Output the [X, Y] coordinate of the center of the cell containing the given text.  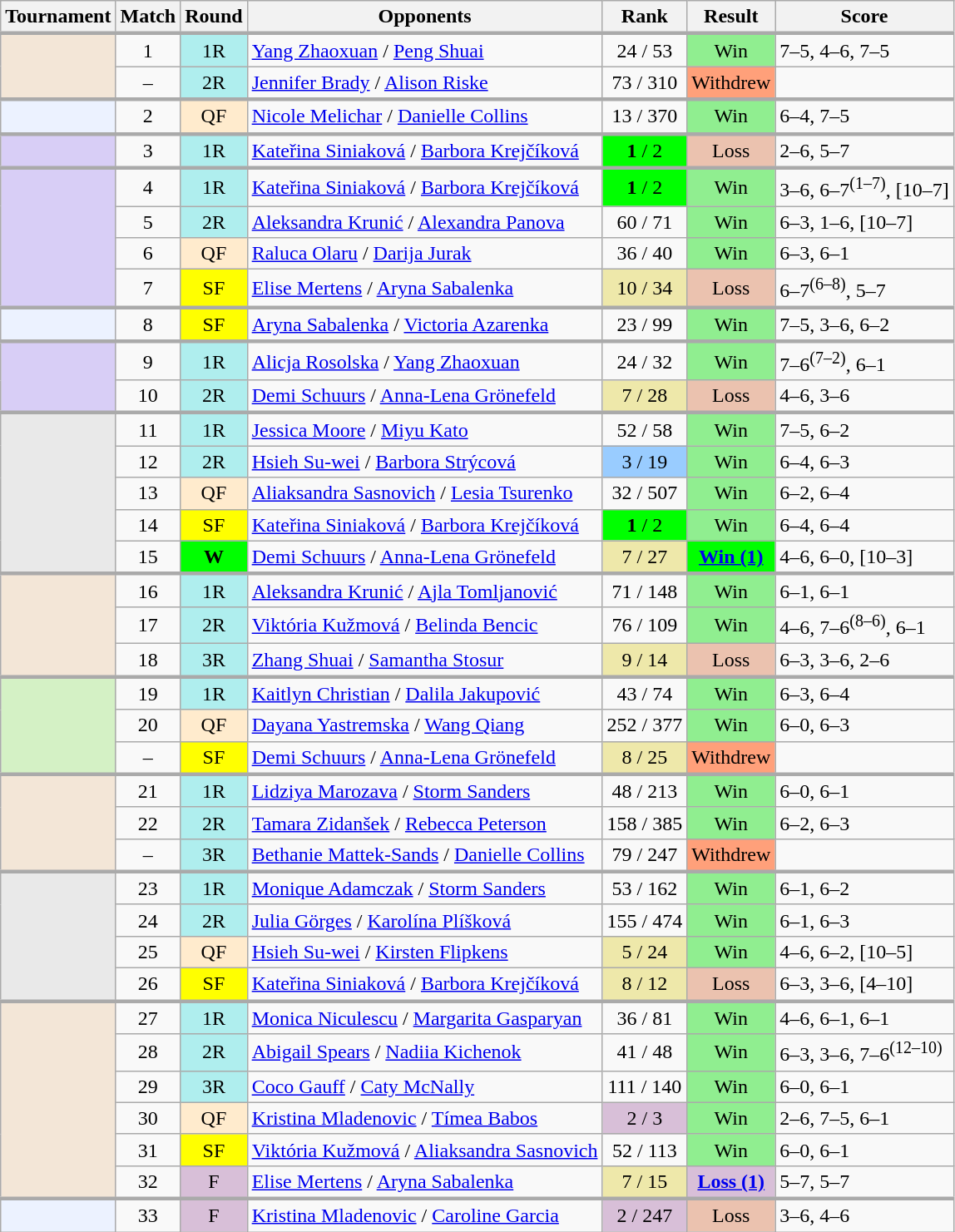
4–6, 6–1, 6–1 [864, 1017]
2 [148, 116]
3 / 19 [645, 462]
24 / 53 [645, 50]
Kristina Mladenovic / Caroline Garcia [424, 1215]
Monique Adamczak / Storm Sanders [424, 888]
4–6, 3–6 [864, 397]
32 / 507 [645, 493]
33 [148, 1215]
2 / 3 [645, 1118]
19 [148, 693]
7–5, 3–6, 6–2 [864, 324]
4–6, 6–2, [10–5] [864, 952]
4–6, 7–6(8–6), 6–1 [864, 626]
25 [148, 952]
Monica Niculescu / Margarita Gasparyan [424, 1017]
4 [148, 187]
Aryna Sabalenka / Victoria Azarenka [424, 324]
48 / 213 [645, 791]
11 [148, 429]
18 [148, 661]
111 / 140 [645, 1086]
23 [148, 888]
Jennifer Brady / Alison Riske [424, 83]
Yang Zhaoxuan / Peng Shuai [424, 50]
Nicole Melichar / Danielle Collins [424, 116]
6–1, 6–1 [864, 591]
23 / 99 [645, 324]
Julia Görges / Karolína Plíšková [424, 920]
155 / 474 [645, 920]
3 [148, 150]
8 / 25 [645, 758]
9 [148, 361]
7 / 27 [645, 557]
Score [864, 17]
43 / 74 [645, 693]
8 [148, 324]
6–4, 7–5 [864, 116]
6 [148, 254]
26 [148, 985]
28 [148, 1053]
6–4, 6–4 [864, 525]
3–6, 6–7(1–7), [10–7] [864, 187]
7–5, 4–6, 7–5 [864, 50]
9 / 14 [645, 661]
Aleksandra Krunić / Ajla Tomljanović [424, 591]
52 / 113 [645, 1150]
Loss (1) [731, 1182]
Aleksandra Krunić / Alexandra Panova [424, 222]
71 / 148 [645, 591]
6–3, 1–6, [10–7] [864, 222]
73 / 310 [645, 83]
Win (1) [731, 557]
31 [148, 1150]
Tamara Zidanšek / Rebecca Peterson [424, 823]
4–6, 6–0, [10–3] [864, 557]
7–6(7–2), 6–1 [864, 361]
8 / 12 [645, 985]
53 / 162 [645, 888]
5 / 24 [645, 952]
6–3, 3–6, [4–10] [864, 985]
30 [148, 1118]
Tournament [58, 17]
Hsieh Su-wei / Kirsten Flipkens [424, 952]
252 / 377 [645, 725]
22 [148, 823]
Alicja Rosolska / Yang Zhaoxuan [424, 361]
24 / 32 [645, 361]
Hsieh Su-wei / Barbora Strýcová [424, 462]
W [214, 557]
Viktória Kužmová / Aliaksandra Sasnovich [424, 1150]
Lidziya Marozava / Storm Sanders [424, 791]
2–6, 5–7 [864, 150]
36 / 81 [645, 1017]
20 [148, 725]
13 [148, 493]
Kristina Mladenovic / Tímea Babos [424, 1118]
2–6, 7–5, 6–1 [864, 1118]
Result [731, 17]
6–2, 6–4 [864, 493]
Viktória Kužmová / Belinda Bencic [424, 626]
6–3, 6–1 [864, 254]
7 [148, 289]
13 / 370 [645, 116]
15 [148, 557]
36 / 40 [645, 254]
6–1, 6–3 [864, 920]
27 [148, 1017]
6–1, 6–2 [864, 888]
Aliaksandra Sasnovich / Lesia Tsurenko [424, 493]
6–3, 3–6, 2–6 [864, 661]
3–6, 4–6 [864, 1215]
52 / 58 [645, 429]
14 [148, 525]
Raluca Olaru / Darija Jurak [424, 254]
2 / 247 [645, 1215]
6–0, 6–3 [864, 725]
Opponents [424, 17]
7–5, 6–2 [864, 429]
12 [148, 462]
Dayana Yastremska / Wang Qiang [424, 725]
21 [148, 791]
6–2, 6–3 [864, 823]
7 / 15 [645, 1182]
79 / 247 [645, 855]
24 [148, 920]
Zhang Shuai / Samantha Stosur [424, 661]
7 / 28 [645, 397]
16 [148, 591]
Jessica Moore / Miyu Kato [424, 429]
Rank [645, 17]
32 [148, 1182]
Coco Gauff / Caty McNally [424, 1086]
6–7(6–8), 5–7 [864, 289]
Round [214, 17]
6–3, 6–4 [864, 693]
6–3, 3–6, 7–6(12–10) [864, 1053]
Match [148, 17]
Kaitlyn Christian / Dalila Jakupović [424, 693]
5 [148, 222]
17 [148, 626]
10 / 34 [645, 289]
60 / 71 [645, 222]
6–4, 6–3 [864, 462]
Bethanie Mattek-Sands / Danielle Collins [424, 855]
158 / 385 [645, 823]
Abigail Spears / Nadiia Kichenok [424, 1053]
29 [148, 1086]
76 / 109 [645, 626]
1 [148, 50]
5–7, 5–7 [864, 1182]
41 / 48 [645, 1053]
10 [148, 397]
